Determine the (x, y) coordinate at the center of the cell enclosing the given text.  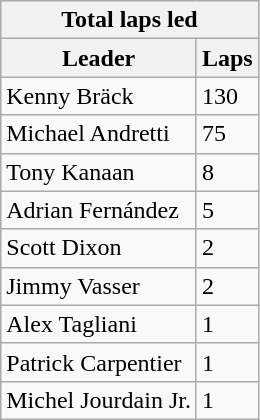
8 (227, 172)
Leader (99, 58)
Scott Dixon (99, 248)
Adrian Fernández (99, 210)
Jimmy Vasser (99, 286)
Michael Andretti (99, 134)
Total laps led (130, 20)
Kenny Bräck (99, 96)
Laps (227, 58)
Patrick Carpentier (99, 362)
Michel Jourdain Jr. (99, 400)
75 (227, 134)
130 (227, 96)
5 (227, 210)
Alex Tagliani (99, 324)
Tony Kanaan (99, 172)
